For the text-containing cell, return its midpoint in (x, y) coordinate format. 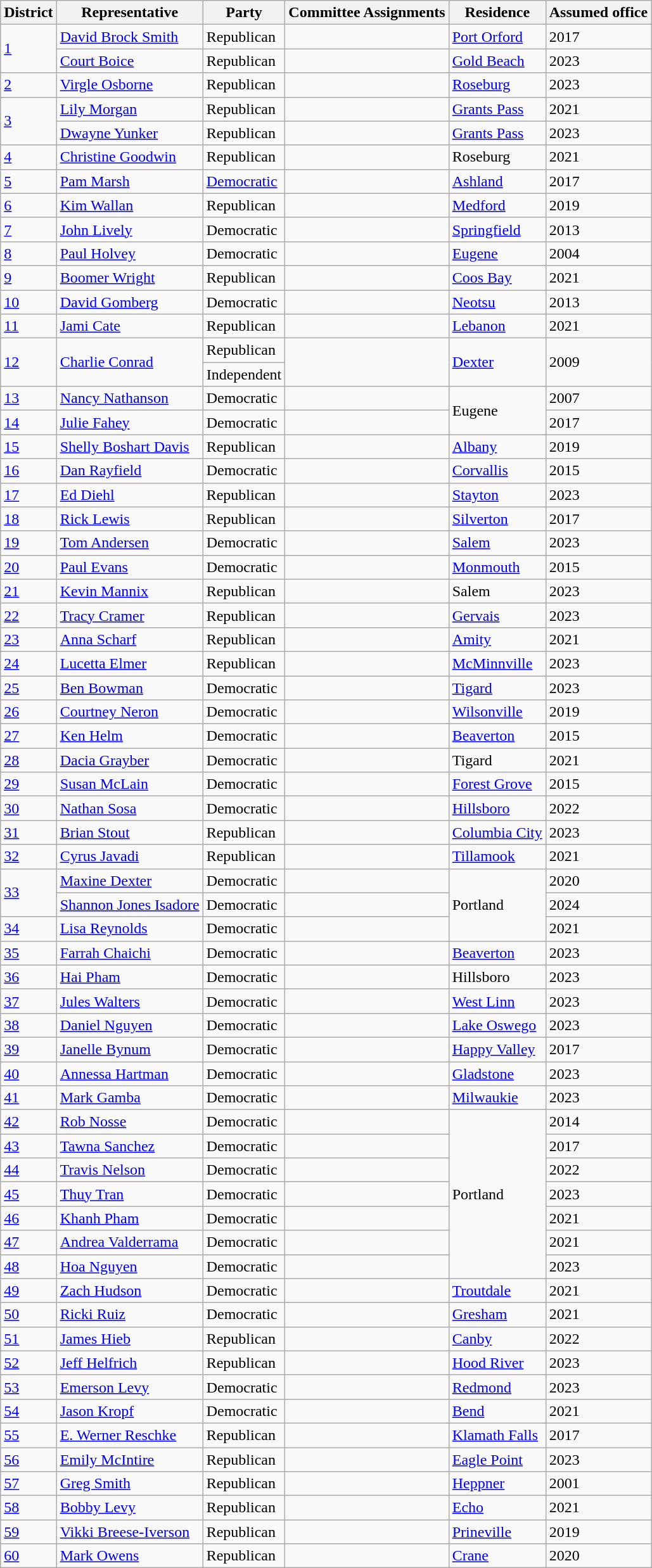
Forest Grove (497, 784)
Springfield (497, 229)
1 (29, 49)
59 (29, 1532)
35 (29, 953)
Coos Bay (497, 277)
Tom Andersen (129, 543)
David Brock Smith (129, 37)
58 (29, 1508)
Representative (129, 13)
28 (29, 760)
20 (29, 567)
Troutdale (497, 1291)
Shannon Jones Isadore (129, 905)
Residence (497, 13)
Hood River (497, 1363)
50 (29, 1315)
Lucetta Elmer (129, 663)
25 (29, 687)
Nancy Nathanson (129, 398)
Vikki Breese-Iverson (129, 1532)
Port Orford (497, 37)
Gresham (497, 1315)
Ben Bowman (129, 687)
55 (29, 1435)
32 (29, 857)
Ken Helm (129, 736)
Rob Nosse (129, 1122)
51 (29, 1339)
23 (29, 639)
Greg Smith (129, 1484)
Kim Wallan (129, 205)
43 (29, 1146)
John Lively (129, 229)
2004 (598, 253)
Crane (497, 1556)
Gervais (497, 615)
Redmond (497, 1387)
Neotsu (497, 302)
2007 (598, 398)
E. Werner Reschke (129, 1435)
57 (29, 1484)
Bobby Levy (129, 1508)
2014 (598, 1122)
Lake Oswego (497, 1025)
Jeff Helfrich (129, 1363)
Jules Walters (129, 1001)
Hai Pham (129, 977)
8 (29, 253)
Court Boice (129, 61)
Jason Kropf (129, 1411)
Daniel Nguyen (129, 1025)
16 (29, 471)
Janelle Bynum (129, 1049)
33 (29, 893)
18 (29, 519)
Wilsonville (497, 712)
Dwayne Yunker (129, 133)
7 (29, 229)
Brian Stout (129, 832)
60 (29, 1556)
Emerson Levy (129, 1387)
Albany (497, 447)
Medford (497, 205)
Mark Owens (129, 1556)
9 (29, 277)
Canby (497, 1339)
3 (29, 121)
West Linn (497, 1001)
Pam Marsh (129, 181)
Kevin Mannix (129, 591)
48 (29, 1266)
Ricki Ruiz (129, 1315)
Assumed office (598, 13)
Emily McIntire (129, 1459)
40 (29, 1074)
Stayton (497, 495)
15 (29, 447)
11 (29, 326)
Rick Lewis (129, 519)
Nathan Sosa (129, 808)
45 (29, 1194)
Independent (244, 374)
Annessa Hartman (129, 1074)
Jami Cate (129, 326)
Tillamook (497, 857)
Hoa Nguyen (129, 1266)
Amity (497, 639)
Cyrus Javadi (129, 857)
Thuy Tran (129, 1194)
Paul Evans (129, 567)
12 (29, 362)
Zach Hudson (129, 1291)
2001 (598, 1484)
Committee Assignments (367, 13)
Andrea Valderrama (129, 1242)
Ashland (497, 181)
Maxine Dexter (129, 881)
Charlie Conrad (129, 362)
49 (29, 1291)
McMinnville (497, 663)
Echo (497, 1508)
56 (29, 1459)
District (29, 13)
Eagle Point (497, 1459)
Courtney Neron (129, 712)
Tawna Sanchez (129, 1146)
22 (29, 615)
Susan McLain (129, 784)
Mark Gamba (129, 1098)
Ed Diehl (129, 495)
46 (29, 1218)
Columbia City (497, 832)
36 (29, 977)
Party (244, 13)
Paul Holvey (129, 253)
Anna Scharf (129, 639)
54 (29, 1411)
53 (29, 1387)
Virgle Osborne (129, 85)
Julie Fahey (129, 423)
Dan Rayfield (129, 471)
Silverton (497, 519)
2024 (598, 905)
Christine Goodwin (129, 157)
James Hieb (129, 1339)
Lebanon (497, 326)
21 (29, 591)
Lisa Reynolds (129, 929)
Dacia Grayber (129, 760)
37 (29, 1001)
Gladstone (497, 1074)
30 (29, 808)
Farrah Chaichi (129, 953)
10 (29, 302)
Gold Beach (497, 61)
Lily Morgan (129, 109)
2009 (598, 362)
19 (29, 543)
42 (29, 1122)
Tracy Cramer (129, 615)
6 (29, 205)
34 (29, 929)
26 (29, 712)
David Gomberg (129, 302)
Bend (497, 1411)
Prineville (497, 1532)
5 (29, 181)
24 (29, 663)
2 (29, 85)
Travis Nelson (129, 1170)
Heppner (497, 1484)
Boomer Wright (129, 277)
Shelly Boshart Davis (129, 447)
41 (29, 1098)
13 (29, 398)
Corvallis (497, 471)
29 (29, 784)
52 (29, 1363)
39 (29, 1049)
31 (29, 832)
Klamath Falls (497, 1435)
Khanh Pham (129, 1218)
38 (29, 1025)
4 (29, 157)
Monmouth (497, 567)
Milwaukie (497, 1098)
17 (29, 495)
Happy Valley (497, 1049)
Dexter (497, 362)
27 (29, 736)
14 (29, 423)
47 (29, 1242)
44 (29, 1170)
